Locate the cell with the specified text and output its (X, Y) center coordinate. 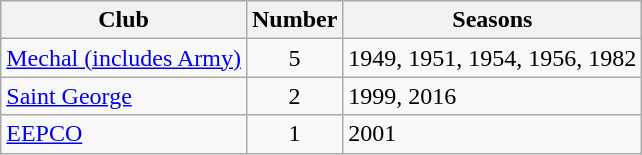
1949, 1951, 1954, 1956, 1982 (492, 58)
Number (294, 20)
Saint George (124, 96)
2001 (492, 134)
Mechal (includes Army) (124, 58)
1999, 2016 (492, 96)
2 (294, 96)
Seasons (492, 20)
1 (294, 134)
5 (294, 58)
Club (124, 20)
EEPCO (124, 134)
